Locate the cell with the specified text and output its [X, Y] center coordinate. 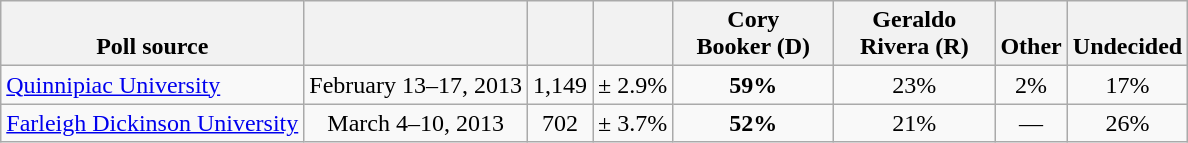
52% [754, 123]
26% [1127, 123]
21% [914, 123]
Quinnipiac University [152, 85]
Undecided [1127, 34]
23% [914, 85]
March 4–10, 2013 [416, 123]
— [1031, 123]
1,149 [560, 85]
Other [1031, 34]
Poll source [152, 34]
Farleigh Dickinson University [152, 123]
17% [1127, 85]
± 2.9% [633, 85]
GeraldoRivera (R) [914, 34]
59% [754, 85]
February 13–17, 2013 [416, 85]
± 3.7% [633, 123]
CoryBooker (D) [754, 34]
2% [1031, 85]
702 [560, 123]
